For the text-containing cell, return its midpoint in [X, Y] coordinate format. 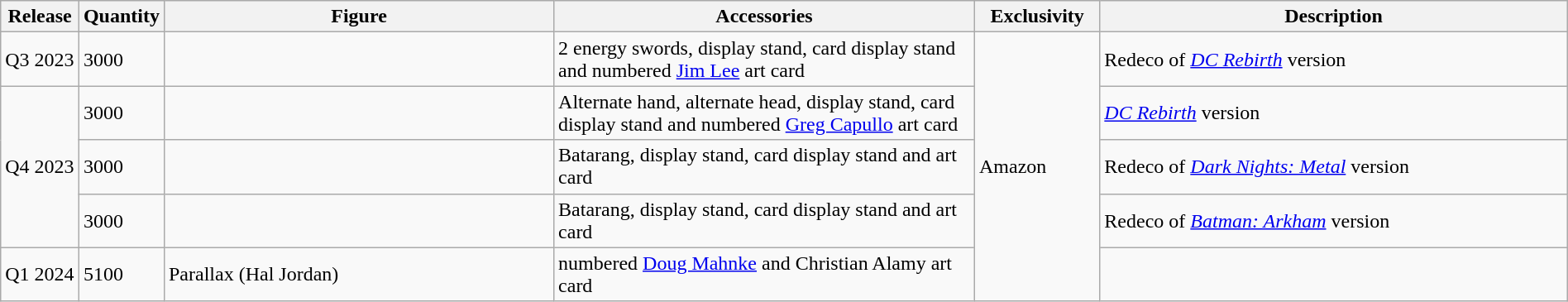
Q1 2024 [40, 275]
Amazon [1037, 167]
Accessories [764, 17]
Exclusivity [1037, 17]
2 energy swords, display stand, card display stand and numbered Jim Lee art card [764, 60]
Q4 2023 [40, 167]
numbered Doug Mahnke and Christian Alamy art card [764, 275]
Redeco of DC Rebirth version [1333, 60]
Parallax (Hal Jordan) [359, 275]
Figure [359, 17]
Release [40, 17]
5100 [121, 275]
Quantity [121, 17]
Description [1333, 17]
Redeco of Dark Nights: Metal version [1333, 167]
Redeco of Batman: Arkham version [1333, 220]
Q3 2023 [40, 60]
DC Rebirth version [1333, 113]
Alternate hand, alternate head, display stand, card display stand and numbered Greg Capullo art card [764, 113]
